Extract the (x, y) coordinate from the center of the cell holding the provided text.  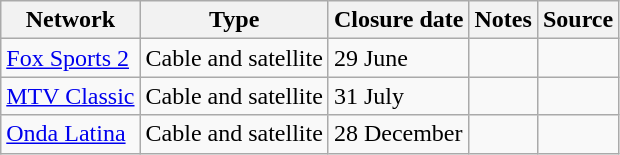
Fox Sports 2 (70, 58)
29 June (398, 58)
Type (234, 20)
28 December (398, 134)
MTV Classic (70, 96)
Notes (503, 20)
Network (70, 20)
Onda Latina (70, 134)
31 July (398, 96)
Source (578, 20)
Closure date (398, 20)
